Find where the given text appears and provide that cell's center as [X, Y] coordinate. 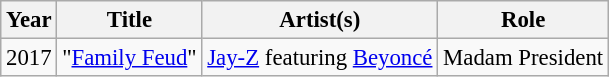
Title [130, 20]
Role [524, 20]
Jay-Z featuring Beyoncé [320, 58]
Year [29, 20]
"Family Feud" [130, 58]
Madam President [524, 58]
2017 [29, 58]
Artist(s) [320, 20]
